Determine the (X, Y) coordinate at the center of the cell enclosing the given text.  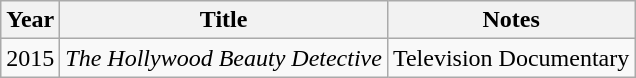
Title (224, 20)
2015 (30, 58)
The Hollywood Beauty Detective (224, 58)
Television Documentary (510, 58)
Year (30, 20)
Notes (510, 20)
